Search for the cell housing the specified text and yield its (x, y) center coordinate. 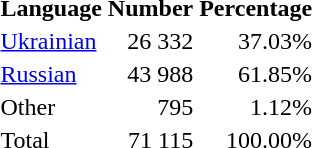
795 (150, 107)
26 332 (150, 41)
43 988 (150, 74)
